Locate the cell with the specified text and output its [x, y] center coordinate. 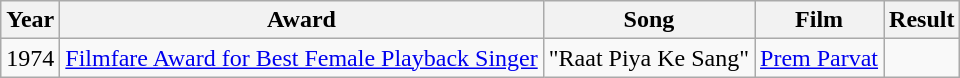
Film [820, 20]
Filmfare Award for Best Female Playback Singer [302, 58]
"Raat Piya Ke Sang" [648, 58]
Song [648, 20]
Result [922, 20]
1974 [30, 58]
Year [30, 20]
Prem Parvat [820, 58]
Award [302, 20]
